Determine the [X, Y] coordinate at the center of the cell enclosing the given text.  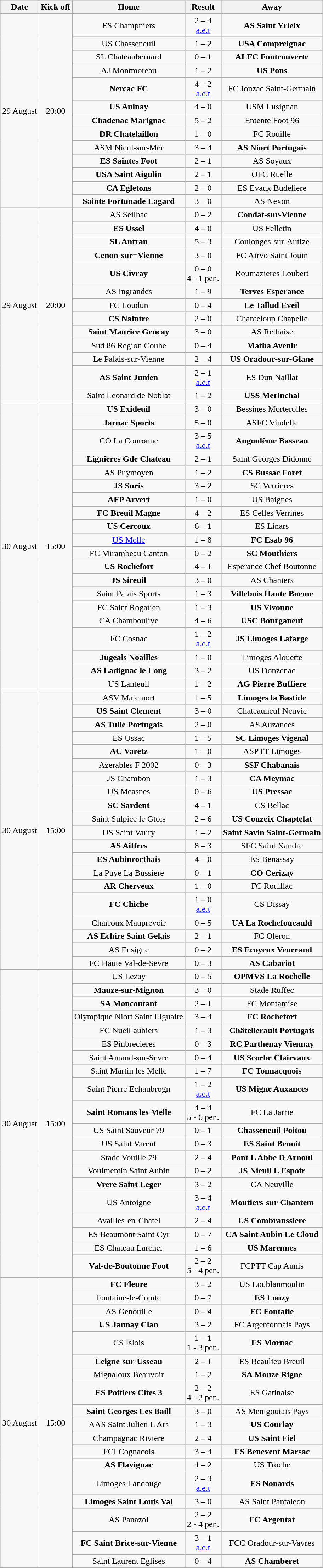
AS Ladignac le Long [129, 671]
AAS Saint Julien L Ars [129, 1425]
Date [20, 7]
OFC Ruelle [272, 174]
FC Haute Val-de-Sevre [129, 963]
Chateauneuf Neuvic [272, 711]
Saint Leonard de Noblat [129, 395]
JS Limoges Lafarge [272, 639]
AS Echire Saint Gelais [129, 936]
FC Jonzac Saint-Germain [272, 88]
Sud 86 Region Couhe [129, 345]
AS Niort Portugais [272, 147]
FC Saint Rogatien [129, 607]
Pont L Abbe D Arnoul [272, 1157]
ES Evaux Budeliere [272, 188]
ES Chateau Larcher [129, 1248]
Saint Pierre Echaubrogn [129, 1089]
US Exideuil [129, 409]
CS Islois [129, 1343]
US Vivonne [272, 607]
4 – 6 [203, 620]
US Aulnay [129, 107]
US Measnes [129, 792]
AS Panazol [129, 1520]
AS Tulle Portugais [129, 725]
US Antoigne [129, 1203]
Coulonges-sur-Autize [272, 242]
ES Ussac [129, 738]
JS Sireuil [129, 580]
ES Aubinrorthais [129, 859]
FC Montamise [272, 1003]
Val-de-Boutonne Foot [129, 1266]
1 – 8 [203, 540]
2 – 3 a.e.t [203, 1483]
US Felletin [272, 228]
ASPTT Limoges [272, 751]
FC Argentonnais Pays [272, 1324]
2 – 2 5 - 4 pen. [203, 1266]
2 – 6 [203, 819]
Stade Vouille 79 [129, 1157]
AJ Montmoreau [129, 70]
2 – 2 4 - 2 pen. [203, 1393]
4 – 4 5 - 6 pen. [203, 1112]
FC Saint Brice-sur-Vienne [129, 1543]
3 – 4 a.e.t [203, 1203]
AS Saint Pantaleon [272, 1501]
AS Soyaux [272, 161]
2 – 1 a.e.t [203, 377]
Chanteloup Chapelle [272, 319]
DR Chatelaillon [129, 134]
FC Rouille [272, 134]
US Donzenac [272, 671]
AS Saint Junien [129, 377]
JS Chambon [129, 778]
Azerables F 2002 [129, 765]
CS Bellac [272, 805]
SL Chateaubernard [129, 57]
Availles-en-Chatel [129, 1221]
US Civray [129, 273]
Entente Foot 96 [272, 120]
FC La Jarrie [272, 1112]
6 – 1 [203, 526]
AS Ensigne [129, 950]
FC Rochefort [272, 1017]
3 – 5 a.e.t [203, 441]
8 – 3 [203, 846]
US Scorbe Clairvaux [272, 1057]
AS Chaniers [272, 580]
US Troche [272, 1465]
AS Chamberet [272, 1561]
Mauze-sur-Mignon [129, 990]
AS Puymoyen [129, 473]
ALFC Fontcouverte [272, 57]
Chasseneuil Poitou [272, 1131]
FC Nueillaubiers [129, 1030]
3 – 1 a.e.t [203, 1543]
AS Nexon [272, 201]
La Puye La Bussiere [129, 872]
AS Auzances [272, 725]
Terves Esperance [272, 292]
SL Antran [129, 242]
US Saint Clement [129, 711]
Roumazieres Loubert [272, 273]
FC Chiche [129, 905]
ES Saint Benoit [272, 1144]
SC Mouthiers [272, 553]
FCI Cognacois [129, 1452]
FCC Oradour-sur-Vayres [272, 1543]
Saint Romans les Melle [129, 1112]
US Saint Sauveur 79 [129, 1131]
Stade Ruffec [272, 990]
AG Pierre Buffiere [272, 684]
AS Menigoutais Pays [272, 1411]
FC Fontafie [272, 1311]
Vrere Saint Leger [129, 1184]
US Jaunay Clan [129, 1324]
ASV Malemort [129, 698]
Jarnac Sports [129, 422]
Fontaine-le-Comte [129, 1298]
SA Moncoutant [129, 1003]
Leigne-sur-Usseau [129, 1361]
US Cercoux [129, 526]
0 – 0 4 - 1 pen. [203, 273]
Chadenac Marignac [129, 120]
Limoges Saint Louis Val [129, 1501]
4 – 2 a.e.t [203, 88]
5 – 2 [203, 120]
Condat-sur-Vienne [272, 215]
Jugeals Noailles [129, 657]
Saint Savin Saint-Germain [272, 832]
Limoges la Bastide [272, 698]
AS Saint Yrieix [272, 25]
ES Ecoyeux Venerand [272, 950]
JS Suris [129, 486]
FC Mirambeau Canton [129, 553]
US Saint Fiel [272, 1438]
Saint Maurice Gencay [129, 332]
US Courlay [272, 1425]
Nercac FC [129, 88]
Olympique Niort Saint Liguaire [129, 1017]
Cenon-sur=Vienne [129, 255]
1 – 7 [203, 1071]
ASFC Vindelle [272, 422]
5 – 3 [203, 242]
US Couzeix Chaptelat [272, 819]
AS Flavignac [129, 1465]
US Melle [129, 540]
1 – 6 [203, 1248]
USA Compreignac [272, 44]
CS Naintre [129, 319]
Result [203, 7]
ES Benevent Marsac [272, 1452]
0 – 6 [203, 792]
Matha Avenir [272, 345]
CA Meymac [272, 778]
AC Varetz [129, 751]
Saint Georges Didonne [272, 459]
Esperance Chef Boutonne [272, 567]
FC Esab 96 [272, 540]
AS Rethaise [272, 332]
Bessines Morterolles [272, 409]
Moutiers-sur-Chantem [272, 1203]
SC Sardent [129, 805]
AS Ingrandes [129, 292]
Angoulême Basseau [272, 441]
OPMVS La Rochelle [272, 977]
Charroux Mauprevoir [129, 923]
FC Oleron [272, 936]
AFP Arvert [129, 499]
CA Saint Aubin Le Cloud [272, 1234]
US Chasseneuil [129, 44]
USS Merinchal [272, 395]
Châtellerault Portugais [272, 1030]
SSF Chabanais [272, 765]
UA La Rochefoucauld [272, 923]
Mignaloux Beauvoir [129, 1375]
US Loublanmoulin [272, 1284]
US Marennes [272, 1248]
2 – 2 2 - 4 pen. [203, 1520]
US Saint Varent [129, 1144]
Limoges Alouette [272, 657]
FC Breuil Magne [129, 513]
US Pressac [272, 792]
Saint Amand-sur-Sevre [129, 1057]
US Combranssiere [272, 1221]
Saint Laurent Eglises [129, 1561]
USC Bourganeuf [272, 620]
ES Linars [272, 526]
Home [129, 7]
FC Fleure [129, 1284]
ES Saintes Foot [129, 161]
US Migne Auxances [272, 1089]
Saint Martin les Melle [129, 1071]
1 – 1 1 - 3 pen. [203, 1343]
ES Gatinaise [272, 1393]
5 – 0 [203, 422]
FC Loudun [129, 305]
Limoges Landouge [129, 1483]
US Saint Vaury [129, 832]
FC Rouillac [272, 886]
Le Tallud Eveil [272, 305]
SC Verrieres [272, 486]
Saint Georges Les Baill [129, 1411]
Champagnac Riviere [129, 1438]
ES Louzy [272, 1298]
Sainte Fortunade Lagard [129, 201]
ES Champniers [129, 25]
JS Nieuil L Espoir [272, 1171]
US Pons [272, 70]
Away [272, 7]
FCPTT Cap Aunis [272, 1266]
Voulmentin Saint Aubin [129, 1171]
CA Chamboulive [129, 620]
USA Saint Aigulin [129, 174]
CO Cerizay [272, 872]
SC Limoges Vigenal [272, 738]
SA Mouze Rigne [272, 1375]
ES Nonards [272, 1483]
AS Seilhac [129, 215]
US Baignes [272, 499]
ES Celles Verrines [272, 513]
RC Parthenay Viennay [272, 1044]
AS Aiffres [129, 846]
CS Bussac Foret [272, 473]
CA Egletons [129, 188]
USM Lusignan [272, 107]
AS Genouille [129, 1311]
AR Cherveux [129, 886]
US Rochefort [129, 567]
ASM Nieul-sur-Mer [129, 147]
FC Cosnac [129, 639]
ES Ussel [129, 228]
AS Cabariot [272, 963]
ES Beaulieu Breuil [272, 1361]
Saint Sulpice le Gtois [129, 819]
ES Benassay [272, 859]
Kick off [56, 7]
1 – 0 a.e.t [203, 905]
CO La Couronne [129, 441]
Saint Palais Sports [129, 594]
US Lezay [129, 977]
Le Palais-sur-Vienne [129, 359]
US Lanteuil [129, 684]
US Oradour-sur-Glane [272, 359]
CS Dissay [272, 905]
Villebois Haute Boeme [272, 594]
FC Argentat [272, 1520]
FC Tonnacquois [272, 1071]
2 – 4 a.e.t [203, 25]
CA Neuville [272, 1184]
ES Pinbrecieres [129, 1044]
Lignieres Gde Chateau [129, 459]
ES Beaumont Saint Cyr [129, 1234]
1 – 9 [203, 292]
ES Mornac [272, 1343]
SFC Saint Xandre [272, 846]
ES Dun Naillat [272, 377]
FC Airvo Saint Jouin [272, 255]
ES Poitiers Cites 3 [129, 1393]
